Output the [X, Y] coordinate of the center of the cell containing the given text.  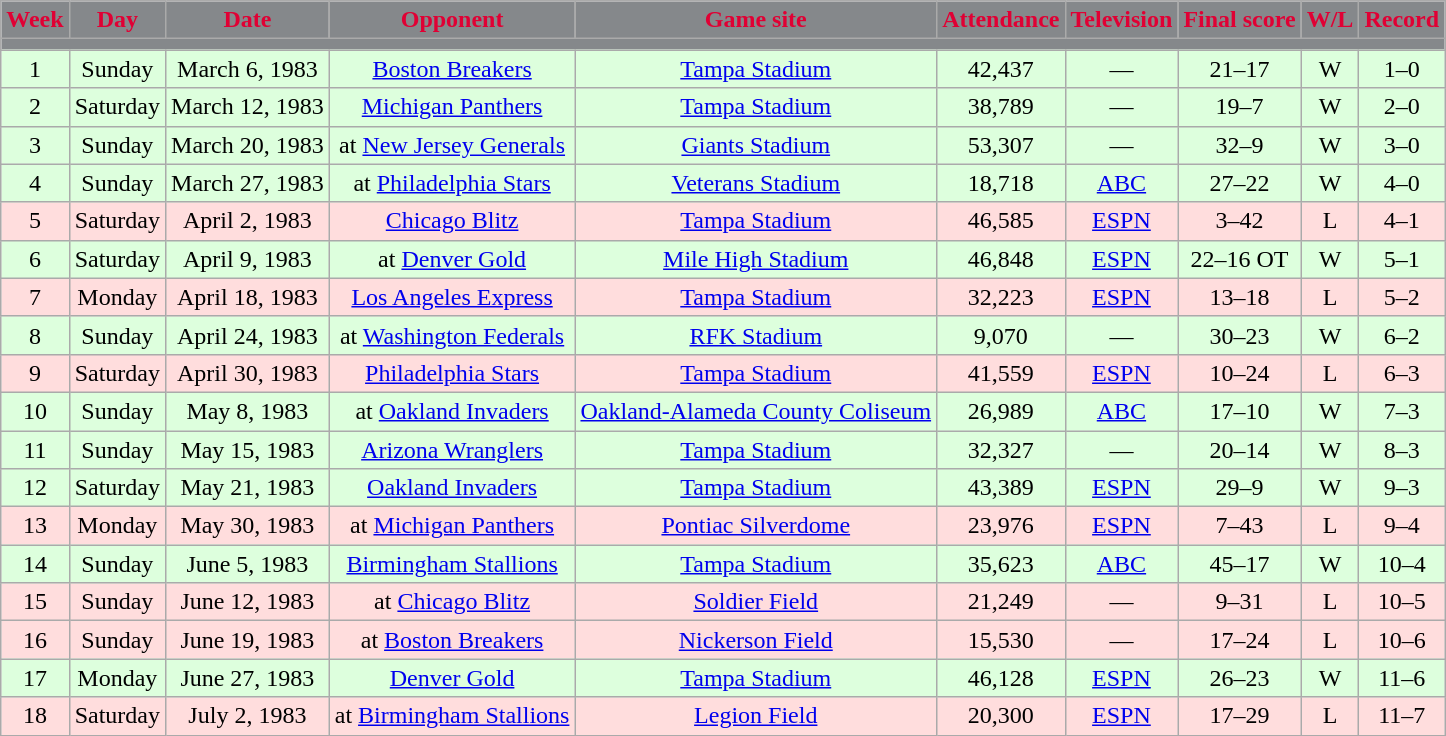
5–1 [1402, 259]
17 [35, 678]
at Michigan Panthers [452, 526]
45–17 [1240, 564]
15,530 [1001, 640]
at Denver Gold [452, 259]
41,559 [1001, 373]
5–2 [1402, 297]
April 9, 1983 [248, 259]
at Boston Breakers [452, 640]
21–17 [1240, 69]
June 19, 1983 [248, 640]
5 [35, 221]
16 [35, 640]
Nickerson Field [756, 640]
Attendance [1001, 20]
July 2, 1983 [248, 716]
May 30, 1983 [248, 526]
35,623 [1001, 564]
May 21, 1983 [248, 488]
18 [35, 716]
Date [248, 20]
Chicago Blitz [452, 221]
May 8, 1983 [248, 411]
20,300 [1001, 716]
27–22 [1240, 183]
Week [35, 20]
2 [35, 107]
7 [35, 297]
9–3 [1402, 488]
Denver Gold [452, 678]
4–0 [1402, 183]
Giants Stadium [756, 145]
1 [35, 69]
46,128 [1001, 678]
May 15, 1983 [248, 449]
Game site [756, 20]
13 [35, 526]
RFK Stadium [756, 335]
Final score [1240, 20]
Veterans Stadium [756, 183]
32–9 [1240, 145]
Mile High Stadium [756, 259]
9 [35, 373]
17–10 [1240, 411]
9–31 [1240, 602]
April 24, 1983 [248, 335]
21,249 [1001, 602]
46,585 [1001, 221]
9–4 [1402, 526]
3–0 [1402, 145]
6–3 [1402, 373]
43,389 [1001, 488]
Record [1402, 20]
April 30, 1983 [248, 373]
Oakland-Alameda County Coliseum [756, 411]
30–23 [1240, 335]
13–18 [1240, 297]
10–4 [1402, 564]
June 5, 1983 [248, 564]
at Philadelphia Stars [452, 183]
15 [35, 602]
March 20, 1983 [248, 145]
at Chicago Blitz [452, 602]
29–9 [1240, 488]
10–6 [1402, 640]
at Oakland Invaders [452, 411]
Los Angeles Express [452, 297]
Day [117, 20]
7–3 [1402, 411]
14 [35, 564]
22–16 OT [1240, 259]
17–29 [1240, 716]
32,223 [1001, 297]
32,327 [1001, 449]
Soldier Field [756, 602]
26–23 [1240, 678]
at New Jersey Generals [452, 145]
March 6, 1983 [248, 69]
March 27, 1983 [248, 183]
June 27, 1983 [248, 678]
11–7 [1402, 716]
6–2 [1402, 335]
17–24 [1240, 640]
19–7 [1240, 107]
10–24 [1240, 373]
Birmingham Stallions [452, 564]
23,976 [1001, 526]
6 [35, 259]
10 [35, 411]
at Washington Federals [452, 335]
9,070 [1001, 335]
20–14 [1240, 449]
Arizona Wranglers [452, 449]
42,437 [1001, 69]
4 [35, 183]
38,789 [1001, 107]
7–43 [1240, 526]
Michigan Panthers [452, 107]
3–42 [1240, 221]
2–0 [1402, 107]
Opponent [452, 20]
June 12, 1983 [248, 602]
10–5 [1402, 602]
12 [35, 488]
46,848 [1001, 259]
11 [35, 449]
1–0 [1402, 69]
Oakland Invaders [452, 488]
8–3 [1402, 449]
Pontiac Silverdome [756, 526]
3 [35, 145]
53,307 [1001, 145]
18,718 [1001, 183]
Boston Breakers [452, 69]
Legion Field [756, 716]
Philadelphia Stars [452, 373]
4–1 [1402, 221]
8 [35, 335]
April 2, 1983 [248, 221]
at Birmingham Stallions [452, 716]
Television [1122, 20]
March 12, 1983 [248, 107]
April 18, 1983 [248, 297]
W/L [1330, 20]
11–6 [1402, 678]
26,989 [1001, 411]
